Search for the cell housing the specified text and yield its [x, y] center coordinate. 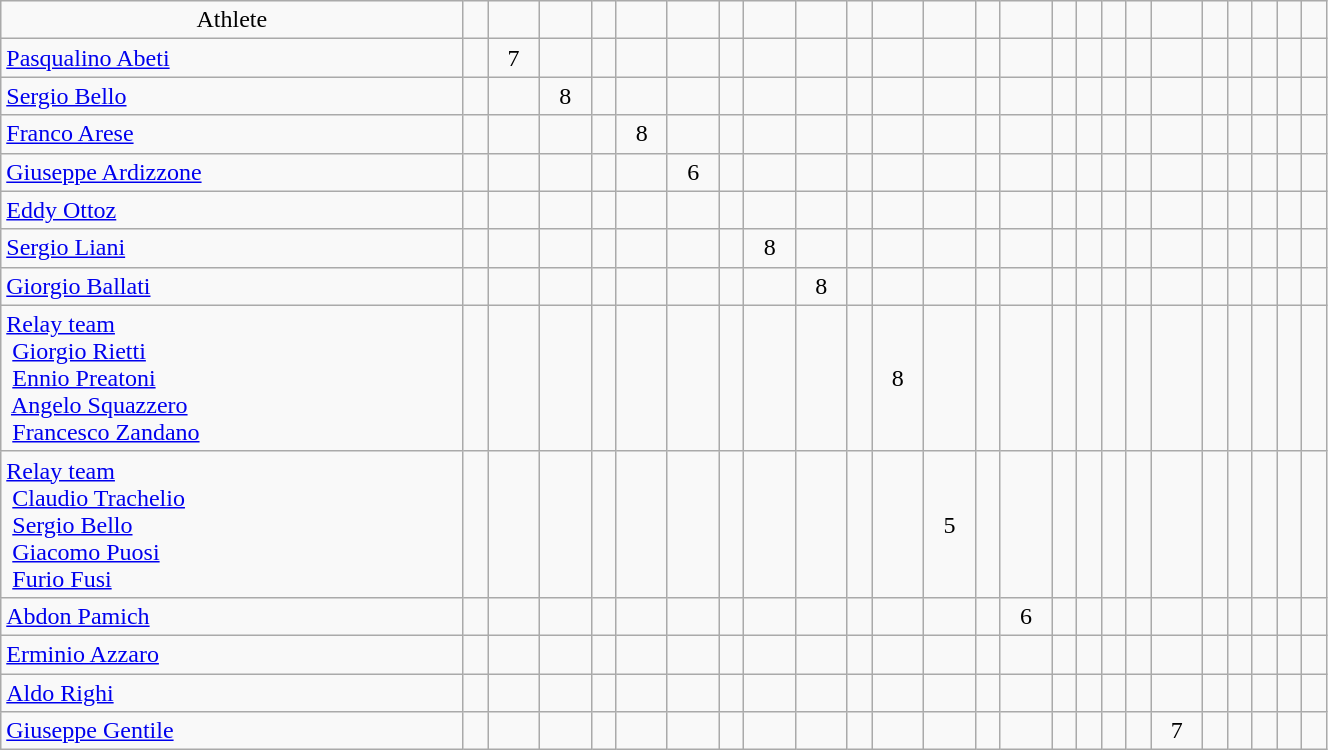
Giuseppe Gentile [232, 731]
Giuseppe Ardizzone [232, 172]
Erminio Azzaro [232, 654]
Aldo Righi [232, 693]
Abdon Pamich [232, 616]
Sergio Liani [232, 248]
5 [950, 524]
Relay team Claudio Trachelio Sergio Bello Giacomo Puosi Furio Fusi [232, 524]
Eddy Ottoz [232, 210]
Giorgio Ballati [232, 286]
Relay team Giorgio Rietti Ennio Preatoni Angelo Squazzero Francesco Zandano [232, 378]
Sergio Bello [232, 96]
Athlete [232, 20]
Franco Arese [232, 134]
Pasqualino Abeti [232, 58]
